Return the [x, y] coordinate for the center point of the cell that contains the specified text.  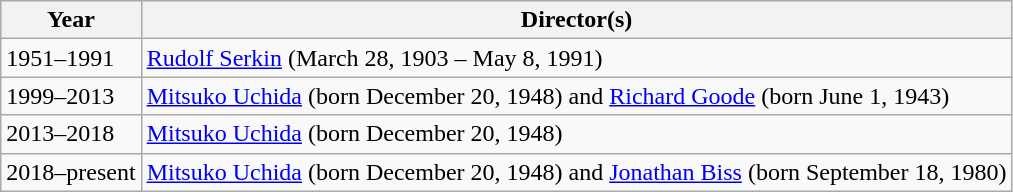
Mitsuko Uchida (born December 20, 1948) and Richard Goode (born June 1, 1943) [576, 96]
2013–2018 [71, 134]
Mitsuko Uchida (born December 20, 1948) and Jonathan Biss (born September 18, 1980) [576, 172]
Year [71, 20]
Mitsuko Uchida (born December 20, 1948) [576, 134]
Director(s) [576, 20]
Rudolf Serkin (March 28, 1903 – May 8, 1991) [576, 58]
1951–1991 [71, 58]
1999–2013 [71, 96]
2018–present [71, 172]
